Scan for the cell matching the given text and deliver its (X, Y) coordinate at center. 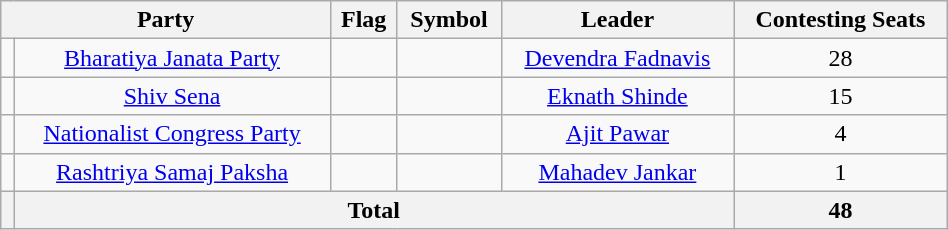
Ajit Pawar (617, 134)
Bharatiya Janata Party (172, 58)
28 (841, 58)
Flag (364, 20)
Eknath Shinde (617, 96)
Leader (617, 20)
Devendra Fadnavis (617, 58)
Symbol (449, 20)
Mahadev Jankar (617, 172)
Contesting Seats (841, 20)
4 (841, 134)
Nationalist Congress Party (172, 134)
1 (841, 172)
Total (374, 210)
Party (166, 20)
48 (841, 210)
15 (841, 96)
Rashtriya Samaj Paksha (172, 172)
Shiv Sena (172, 96)
